For the text-containing cell, return its midpoint in (X, Y) coordinate format. 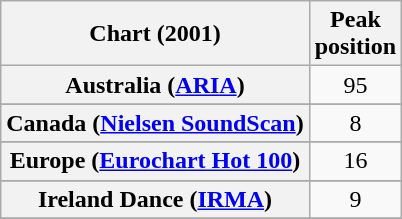
Canada (Nielsen SoundScan) (155, 123)
8 (355, 123)
95 (355, 85)
Ireland Dance (IRMA) (155, 199)
9 (355, 199)
Australia (ARIA) (155, 85)
Chart (2001) (155, 34)
Europe (Eurochart Hot 100) (155, 161)
16 (355, 161)
Peakposition (355, 34)
